For the text-containing cell, return its midpoint in (X, Y) coordinate format. 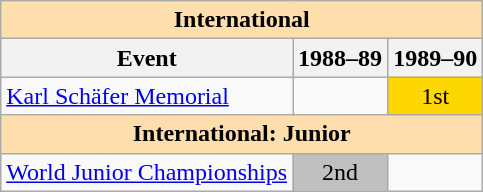
2nd (340, 172)
World Junior Championships (147, 172)
1st (436, 96)
1989–90 (436, 58)
Event (147, 58)
International (242, 20)
1988–89 (340, 58)
Karl Schäfer Memorial (147, 96)
International: Junior (242, 134)
